For the text-containing cell, return its midpoint in (x, y) coordinate format. 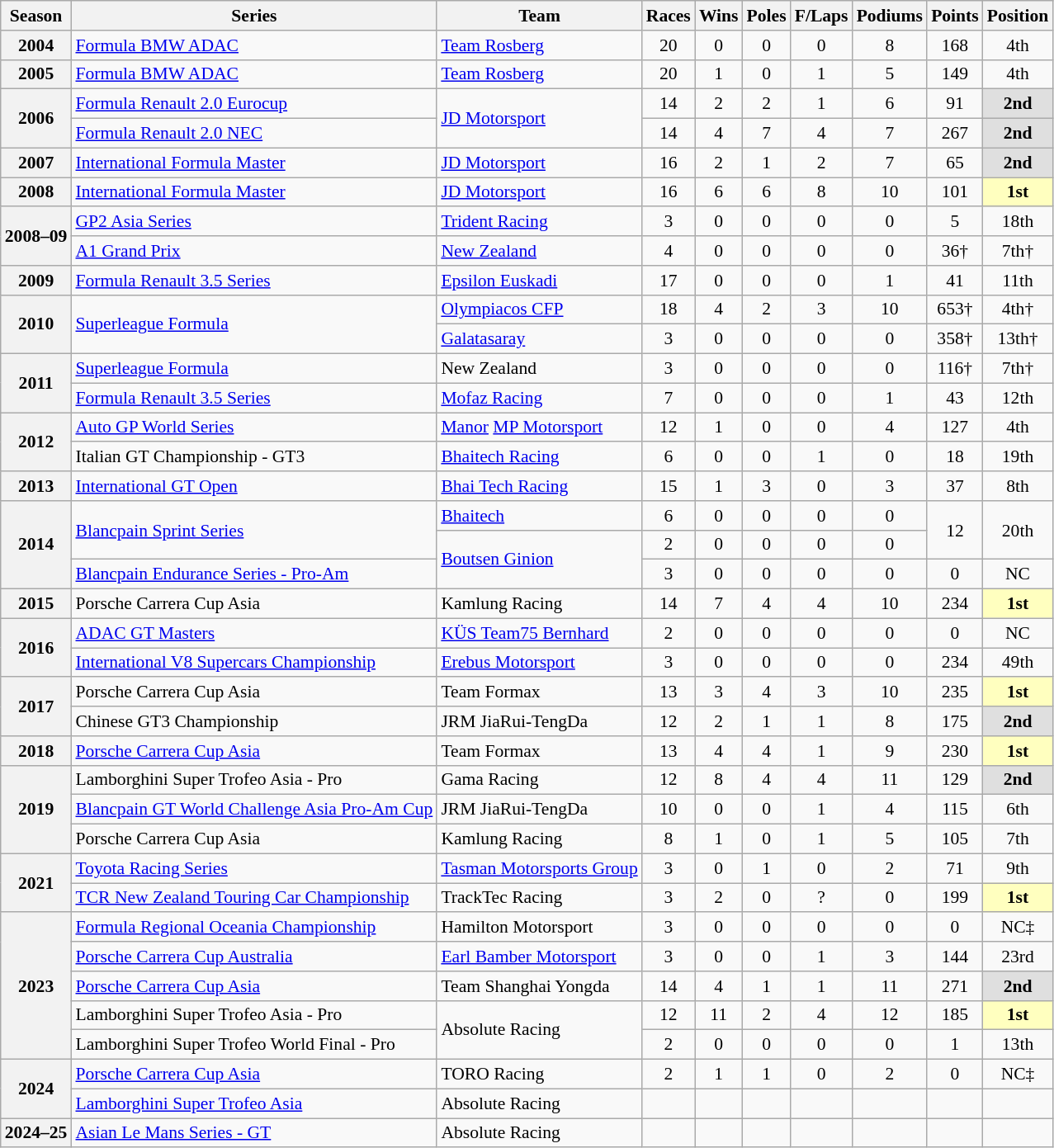
Formula Regional Oceania Championship (254, 928)
F/Laps (822, 16)
11th (1018, 281)
Chinese GT3 Championship (254, 721)
43 (955, 398)
13th (1018, 1045)
Points (955, 16)
2006 (36, 119)
230 (955, 751)
2017 (36, 706)
9 (890, 751)
105 (955, 839)
TORO Racing (539, 1075)
2012 (36, 442)
2014 (36, 545)
49th (1018, 663)
199 (955, 898)
GP2 Asia Series (254, 222)
Team (539, 16)
358† (955, 339)
Asian Le Mans Series - GT (254, 1133)
Italian GT Championship - GT3 (254, 457)
Hamilton Motorsport (539, 928)
Gama Racing (539, 780)
Toyota Racing Series (254, 868)
Epsilon Euskadi (539, 281)
41 (955, 281)
Boutsen Ginion (539, 560)
15 (669, 486)
Blancpain Sprint Series (254, 530)
17 (669, 281)
Formula Renault 2.0 Eurocup (254, 104)
101 (955, 192)
Mofaz Racing (539, 398)
19th (1018, 457)
Poles (767, 16)
KÜS Team75 Bernhard (539, 633)
Season (36, 16)
Auto GP World Series (254, 428)
Lamborghini Super Trofeo Asia (254, 1103)
65 (955, 163)
13th† (1018, 339)
20th (1018, 530)
18th (1018, 222)
ADAC GT Masters (254, 633)
2008–09 (36, 236)
129 (955, 780)
115 (955, 810)
Manor MP Motorsport (539, 428)
Formula Renault 2.0 NEC (254, 134)
2019 (36, 809)
91 (955, 104)
36† (955, 251)
Wins (719, 16)
Bhaitech (539, 516)
149 (955, 74)
37 (955, 486)
6th (1018, 810)
Podiums (890, 16)
Bhai Tech Racing (539, 486)
International V8 Supercars Championship (254, 663)
2015 (36, 604)
144 (955, 957)
2007 (36, 163)
A1 Grand Prix (254, 251)
Bhaitech Racing (539, 457)
TCR New Zealand Touring Car Championship (254, 898)
2005 (36, 74)
Erebus Motorsport (539, 663)
2023 (36, 986)
Blancpain Endurance Series - Pro-Am (254, 574)
2024–25 (36, 1133)
235 (955, 692)
2008 (36, 192)
2004 (36, 45)
175 (955, 721)
2010 (36, 324)
23rd (1018, 957)
Races (669, 16)
International GT Open (254, 486)
Tasman Motorsports Group (539, 868)
271 (955, 986)
2009 (36, 281)
267 (955, 134)
Earl Bamber Motorsport (539, 957)
2013 (36, 486)
? (822, 898)
Porsche Carrera Cup Australia (254, 957)
4th† (1018, 309)
Lamborghini Super Trofeo World Final - Pro (254, 1045)
Position (1018, 16)
2018 (36, 751)
TrackTec Racing (539, 898)
116† (955, 369)
168 (955, 45)
71 (955, 868)
2021 (36, 883)
Trident Racing (539, 222)
9th (1018, 868)
185 (955, 1015)
Team Shanghai Yongda (539, 986)
12th (1018, 398)
2011 (36, 383)
Blancpain GT World Challenge Asia Pro-Am Cup (254, 810)
7th (1018, 839)
Series (254, 16)
127 (955, 428)
8th (1018, 486)
Galatasaray (539, 339)
2024 (36, 1089)
Olympiacos CFP (539, 309)
2016 (36, 647)
653† (955, 309)
